Scan for the cell matching the given text and deliver its [X, Y] coordinate at center. 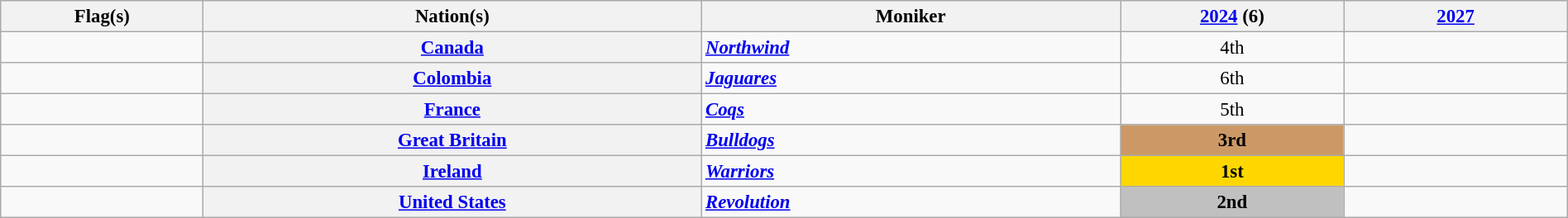
Bulldogs [911, 140]
Coqs [911, 110]
Great Britain [452, 140]
4th [1232, 48]
2024 (6) [1232, 17]
Canada [452, 48]
Warriors [911, 172]
Ireland [452, 172]
Jaguares [911, 78]
2027 [1456, 17]
France [452, 110]
Flag(s) [103, 17]
6th [1232, 78]
3rd [1232, 140]
Revolution [911, 202]
1st [1232, 172]
2nd [1232, 202]
Colombia [452, 78]
Nation(s) [452, 17]
United States [452, 202]
Moniker [911, 17]
Northwind [911, 48]
5th [1232, 110]
